Identify which cell holds the provided text, then report its (X, Y) central coordinate. 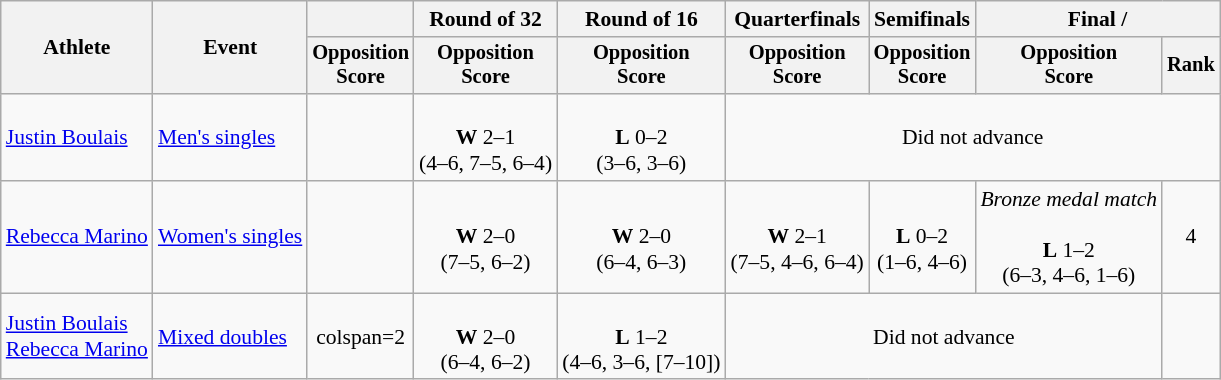
Women's singles (230, 237)
4 (1191, 237)
L 1–2 (4–6, 3–6, [7–10]) (641, 336)
Semifinals (922, 19)
W 2–1(4–6, 7–5, 6–4) (486, 138)
Quarterfinals (798, 19)
Mixed doubles (230, 336)
W 2–0(6–4, 6–2) (486, 336)
Round of 32 (486, 19)
Event (230, 48)
Justin BoulaisRebecca Marino (77, 336)
Final / (1097, 19)
Bronze medal matchL 1–2(6–3, 4–6, 1–6) (1068, 237)
L 0–2 (1–6, 4–6) (922, 237)
Round of 16 (641, 19)
Athlete (77, 48)
Men's singles (230, 138)
W 2–1 (7–5, 4–6, 6–4) (798, 237)
Rank (1191, 66)
L 0–2(3–6, 3–6) (641, 138)
W 2–0(6–4, 6–3) (641, 237)
Rebecca Marino (77, 237)
Justin Boulais (77, 138)
W 2–0 (7–5, 6–2) (486, 237)
colspan=2 (360, 336)
